Identify which cell holds the provided text, then report its [X, Y] central coordinate. 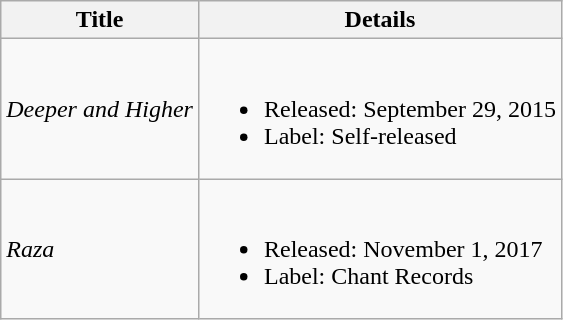
Released: September 29, 2015Label: Self-released [380, 109]
Details [380, 20]
Released: November 1, 2017Label: Chant Records [380, 249]
Raza [100, 249]
Deeper and Higher [100, 109]
Title [100, 20]
